Capture the cell that displays the provided text and extract its [X, Y] central coordinate. 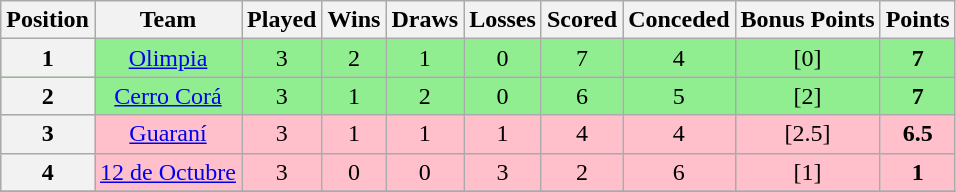
6.5 [918, 134]
12 de Octubre [168, 172]
Position [48, 20]
Losses [503, 20]
5 [679, 96]
Conceded [679, 20]
[0] [808, 58]
Cerro Corá [168, 96]
Team [168, 20]
Guaraní [168, 134]
Points [918, 20]
Scored [582, 20]
[1] [808, 172]
Played [282, 20]
Draws [425, 20]
[2.5] [808, 134]
Bonus Points [808, 20]
[2] [808, 96]
Wins [354, 20]
Olimpia [168, 58]
